Search for the cell housing the specified text and yield its (X, Y) center coordinate. 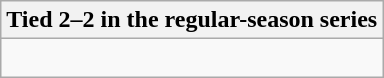
Tied 2–2 in the regular-season series (192, 20)
